Output the [x, y] coordinate of the center of the cell containing the given text.  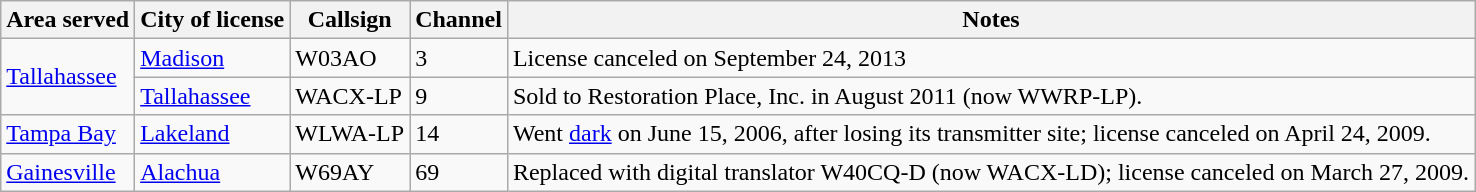
License canceled on September 24, 2013 [990, 58]
69 [459, 172]
9 [459, 96]
Tampa Bay [68, 134]
Channel [459, 20]
Alachua [212, 172]
Callsign [350, 20]
City of license [212, 20]
Replaced with digital translator W40CQ-D (now WACX-LD); license canceled on March 27, 2009. [990, 172]
WLWA-LP [350, 134]
Madison [212, 58]
Gainesville [68, 172]
Sold to Restoration Place, Inc. in August 2011 (now WWRP-LP). [990, 96]
WACX-LP [350, 96]
Notes [990, 20]
14 [459, 134]
Lakeland [212, 134]
Area served [68, 20]
Went dark on June 15, 2006, after losing its transmitter site; license canceled on April 24, 2009. [990, 134]
W03AO [350, 58]
3 [459, 58]
W69AY [350, 172]
